Output the (x, y) coordinate of the center of the cell containing the given text.  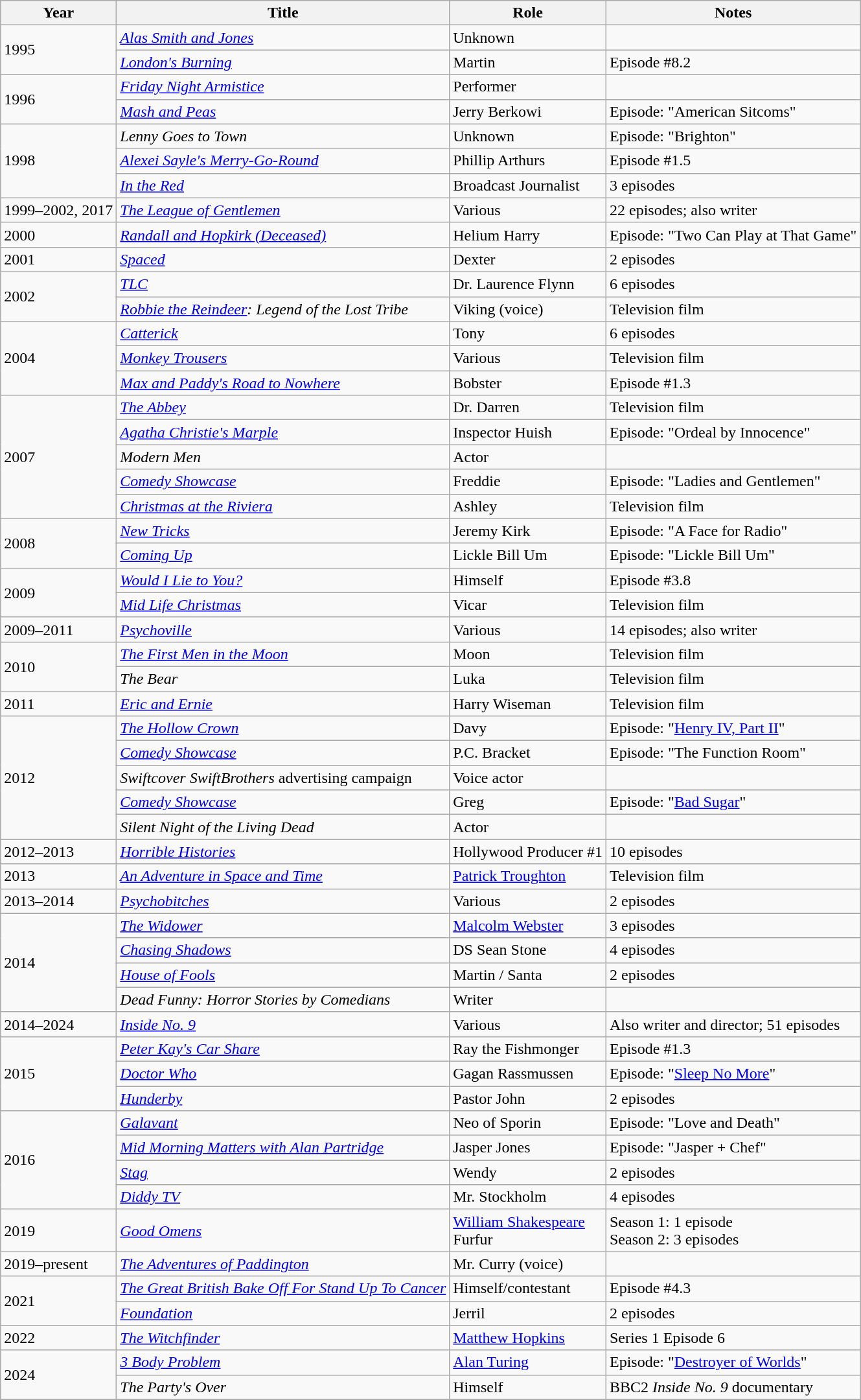
An Adventure in Space and Time (283, 876)
Episode: "Sleep No More" (733, 1073)
Wendy (528, 1172)
Neo of Sporin (528, 1123)
Dexter (528, 259)
Jasper Jones (528, 1148)
Episode: "Lickle Bill Um" (733, 555)
The Hollow Crown (283, 729)
2015 (58, 1073)
Episode: "Two Can Play at That Game" (733, 235)
The Bear (283, 679)
Title (283, 13)
Coming Up (283, 555)
2007 (58, 457)
Alas Smith and Jones (283, 38)
Role (528, 13)
Mid Life Christmas (283, 605)
Inspector Huish (528, 432)
2011 (58, 703)
Series 1 Episode 6 (733, 1338)
2004 (58, 358)
Malcolm Webster (528, 926)
Silent Night of the Living Dead (283, 827)
House of Fools (283, 975)
Himself/contestant (528, 1289)
Episode: "A Face for Radio" (733, 531)
Broadcast Journalist (528, 185)
Monkey Trousers (283, 358)
Martin / Santa (528, 975)
Moon (528, 654)
Dr. Laurence Flynn (528, 284)
Episode: "Henry IV, Part II" (733, 729)
Mash and Peas (283, 111)
The Witchfinder (283, 1338)
2009–2011 (58, 629)
Luka (528, 679)
2024 (58, 1375)
Year (58, 13)
The Adventures of Paddington (283, 1264)
In the Red (283, 185)
Episode: "Love and Death" (733, 1123)
Notes (733, 13)
2012–2013 (58, 852)
Martin (528, 62)
The League of Gentlemen (283, 210)
TLC (283, 284)
2013–2014 (58, 901)
Dead Funny: Horror Stories by Comedians (283, 999)
Lenny Goes to Town (283, 136)
2021 (58, 1301)
Horrible Histories (283, 852)
The First Men in the Moon (283, 654)
Jeremy Kirk (528, 531)
The Widower (283, 926)
Good Omens (283, 1230)
Stag (283, 1172)
Peter Kay's Car Share (283, 1049)
William ShakespeareFurfur (528, 1230)
Matthew Hopkins (528, 1338)
2012 (58, 778)
1999–2002, 2017 (58, 210)
Spaced (283, 259)
2008 (58, 543)
Ashley (528, 506)
Hunderby (283, 1099)
P.C. Bracket (528, 753)
The Abbey (283, 408)
Episode: "Destroyer of Worlds" (733, 1362)
Alan Turing (528, 1362)
Modern Men (283, 457)
Max and Paddy's Road to Nowhere (283, 383)
New Tricks (283, 531)
London's Burning (283, 62)
Episode: "American Sitcoms" (733, 111)
Randall and Hopkirk (Deceased) (283, 235)
Inside No. 9 (283, 1024)
Psychobitches (283, 901)
Episode: "Ladies and Gentlemen" (733, 482)
Episode: "Jasper + Chef" (733, 1148)
Vicar (528, 605)
1995 (58, 50)
Episode #4.3 (733, 1289)
The Great British Bake Off For Stand Up To Cancer (283, 1289)
Greg (528, 802)
Mr. Stockholm (528, 1197)
14 episodes; also writer (733, 629)
Phillip Arthurs (528, 161)
Writer (528, 999)
Jerril (528, 1313)
Voice actor (528, 778)
2022 (58, 1338)
2000 (58, 235)
Lickle Bill Um (528, 555)
2013 (58, 876)
Robbie the Reindeer: Legend of the Lost Tribe (283, 309)
2019–present (58, 1264)
2014–2024 (58, 1024)
2009 (58, 592)
Harry Wiseman (528, 703)
Season 1: 1 episodeSeason 2: 3 episodes (733, 1230)
2019 (58, 1230)
Christmas at the Riviera (283, 506)
Galavant (283, 1123)
Psychoville (283, 629)
Performer (528, 87)
Eric and Ernie (283, 703)
Alexei Sayle's Merry-Go-Round (283, 161)
Episode: "Brighton" (733, 136)
Tony (528, 334)
2001 (58, 259)
Agatha Christie's Marple (283, 432)
The Party's Over (283, 1387)
Episode #3.8 (733, 580)
Doctor Who (283, 1073)
Davy (528, 729)
Patrick Troughton (528, 876)
Episode: "Ordeal by Innocence" (733, 432)
BBC2 Inside No. 9 documentary (733, 1387)
Catterick (283, 334)
Pastor John (528, 1099)
Diddy TV (283, 1197)
DS Sean Stone (528, 950)
Bobster (528, 383)
Mr. Curry (voice) (528, 1264)
22 episodes; also writer (733, 210)
2010 (58, 666)
Also writer and director; 51 episodes (733, 1024)
Hollywood Producer #1 (528, 852)
Episode #8.2 (733, 62)
Mid Morning Matters with Alan Partridge (283, 1148)
Gagan Rassmussen (528, 1073)
Would I Lie to You? (283, 580)
Helium Harry (528, 235)
Episode #1.5 (733, 161)
Foundation (283, 1313)
Friday Night Armistice (283, 87)
Episode: "The Function Room" (733, 753)
Freddie (528, 482)
2016 (58, 1160)
Episode: "Bad Sugar" (733, 802)
Jerry Berkowi (528, 111)
Viking (voice) (528, 309)
2002 (58, 296)
10 episodes (733, 852)
Dr. Darren (528, 408)
1996 (58, 99)
Chasing Shadows (283, 950)
3 Body Problem (283, 1362)
2014 (58, 962)
1998 (58, 161)
Swiftcover SwiftBrothers advertising campaign (283, 778)
Ray the Fishmonger (528, 1049)
